Search for the cell housing the specified text and yield its (X, Y) center coordinate. 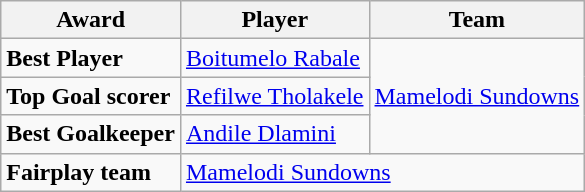
Team (477, 20)
Fairplay team (91, 172)
Best Player (91, 58)
Best Goalkeeper (91, 134)
Boitumelo Rabale (274, 58)
Top Goal scorer (91, 96)
Player (274, 20)
Andile Dlamini (274, 134)
Award (91, 20)
Refilwe Tholakele (274, 96)
